Find where the given text appears and provide that cell's center as [X, Y] coordinate. 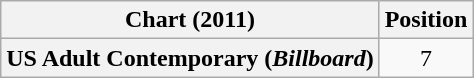
7 [426, 58]
Chart (2011) [190, 20]
Position [426, 20]
US Adult Contemporary (Billboard) [190, 58]
